Return the [X, Y] coordinate for the center point of the cell that contains the specified text.  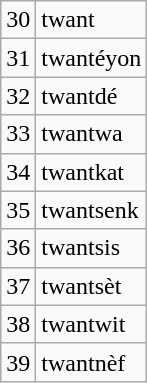
twantsis [92, 248]
34 [18, 172]
30 [18, 20]
39 [18, 362]
twantéyon [92, 58]
twant [92, 20]
twantsenk [92, 210]
twantnèf [92, 362]
36 [18, 248]
twantkat [92, 172]
37 [18, 286]
twantsèt [92, 286]
35 [18, 210]
33 [18, 134]
twantdé [92, 96]
32 [18, 96]
twantwa [92, 134]
twantwit [92, 324]
38 [18, 324]
31 [18, 58]
